Locate the cell with the specified text and output its [X, Y] center coordinate. 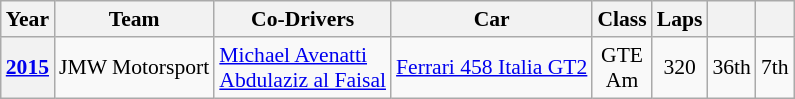
Michael Avenatti Abdulaziz al Faisal [302, 68]
Laps [680, 19]
Class [622, 19]
Team [134, 19]
320 [680, 68]
2015 [28, 68]
7th [775, 68]
Co-Drivers [302, 19]
Year [28, 19]
Car [492, 19]
JMW Motorsport [134, 68]
GTEAm [622, 68]
36th [732, 68]
Ferrari 458 Italia GT2 [492, 68]
